Locate the cell with the specified text and output its (x, y) center coordinate. 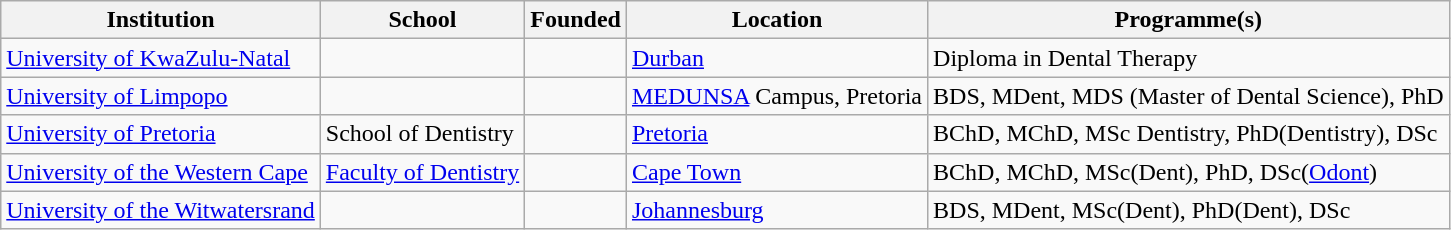
Location (776, 20)
School of Dentistry (422, 134)
University of Limpopo (161, 96)
Founded (576, 20)
Faculty of Dentistry (422, 172)
University of Pretoria (161, 134)
Institution (161, 20)
School (422, 20)
University of the Western Cape (161, 172)
University of the Witwatersrand (161, 210)
Programme(s) (1189, 20)
Diploma in Dental Therapy (1189, 58)
Johannesburg (776, 210)
BDS, MDent, MSc(Dent), PhD(Dent), DSc (1189, 210)
BChD, MChD, MSc Dentistry, PhD(Dentistry), DSc (1189, 134)
University of KwaZulu-Natal (161, 58)
Cape Town (776, 172)
Pretoria (776, 134)
Durban (776, 58)
BChD, MChD, MSc(Dent), PhD, DSc(Odont) (1189, 172)
BDS, MDent, MDS (Master of Dental Science), PhD (1189, 96)
MEDUNSA Campus, Pretoria (776, 96)
